Output the (X, Y) coordinate of the center of the cell containing the given text.  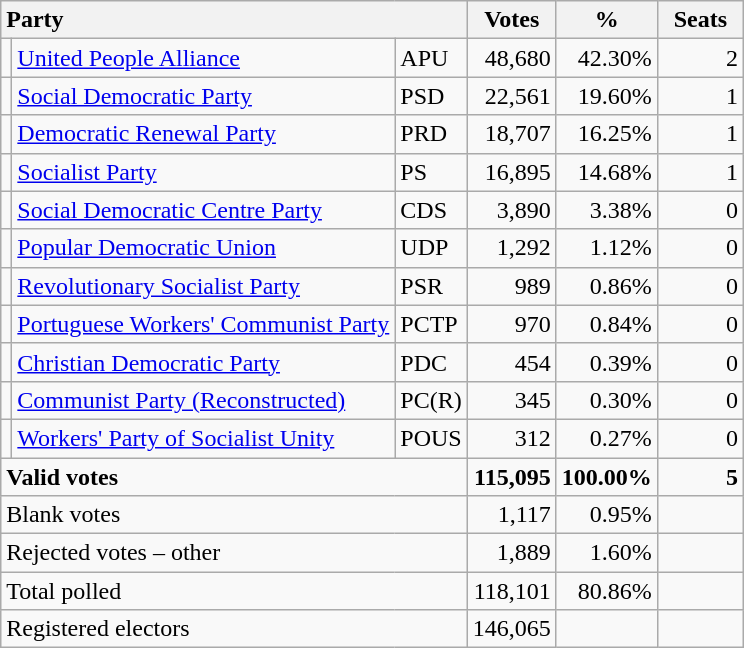
42.30% (606, 58)
118,101 (512, 591)
5 (700, 477)
100.00% (606, 477)
CDS (431, 210)
312 (512, 438)
UDP (431, 248)
PSR (431, 286)
22,561 (512, 96)
16.25% (606, 134)
3.38% (606, 210)
Popular Democratic Union (204, 248)
970 (512, 324)
0.95% (606, 515)
Democratic Renewal Party (204, 134)
1,292 (512, 248)
3,890 (512, 210)
14.68% (606, 172)
115,095 (512, 477)
POUS (431, 438)
PC(R) (431, 400)
Party (234, 20)
Rejected votes – other (234, 553)
1.12% (606, 248)
345 (512, 400)
Social Democratic Centre Party (204, 210)
Communist Party (Reconstructed) (204, 400)
Seats (700, 20)
PDC (431, 362)
Votes (512, 20)
Total polled (234, 591)
146,065 (512, 629)
Workers' Party of Socialist Unity (204, 438)
0.39% (606, 362)
PSD (431, 96)
Portuguese Workers' Communist Party (204, 324)
16,895 (512, 172)
Social Democratic Party (204, 96)
18,707 (512, 134)
0.86% (606, 286)
PS (431, 172)
48,680 (512, 58)
1,117 (512, 515)
Registered electors (234, 629)
Socialist Party (204, 172)
989 (512, 286)
2 (700, 58)
0.84% (606, 324)
19.60% (606, 96)
APU (431, 58)
1,889 (512, 553)
% (606, 20)
Blank votes (234, 515)
Christian Democratic Party (204, 362)
United People Alliance (204, 58)
0.30% (606, 400)
80.86% (606, 591)
PCTP (431, 324)
Valid votes (234, 477)
Revolutionary Socialist Party (204, 286)
0.27% (606, 438)
1.60% (606, 553)
454 (512, 362)
PRD (431, 134)
